Locate the cell with the specified text and output its [X, Y] center coordinate. 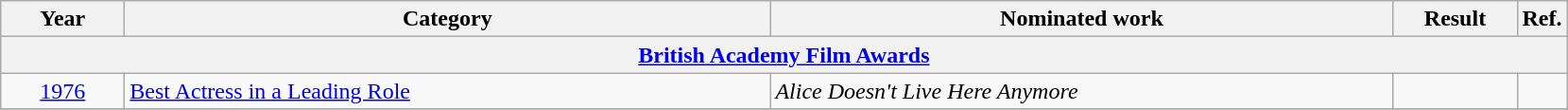
Ref. [1542, 19]
Category [448, 19]
Best Actress in a Leading Role [448, 91]
1976 [62, 91]
British Academy Film Awards [784, 55]
Alice Doesn't Live Here Anymore [1081, 91]
Year [62, 19]
Result [1456, 19]
Nominated work [1081, 19]
